Scan for the cell matching the given text and deliver its (x, y) coordinate at center. 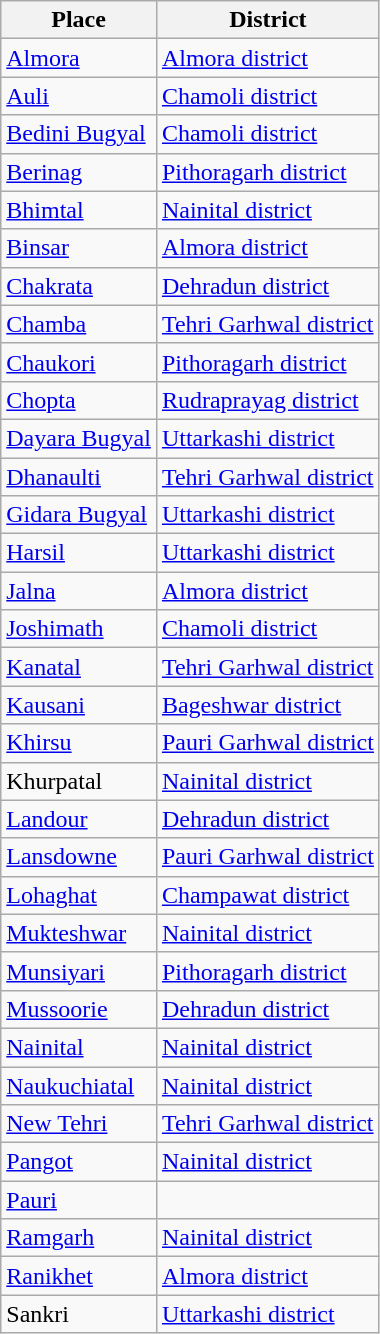
Khurpatal (79, 781)
Chamba (79, 324)
Landour (79, 819)
Bedini Bugyal (79, 134)
Dhanaulti (79, 477)
Chopta (79, 400)
Lansdowne (79, 857)
Berinag (79, 172)
Gidara Bugyal (79, 515)
Rudraprayag district (268, 400)
Mukteshwar (79, 933)
Almora (79, 58)
Auli (79, 96)
Munsiyari (79, 971)
Chakrata (79, 286)
Khirsu (79, 743)
Place (79, 20)
Sankri (79, 1314)
Harsil (79, 553)
Kausani (79, 705)
Lohaghat (79, 895)
Pangot (79, 1162)
Dayara Bugyal (79, 438)
Ranikhet (79, 1276)
Pauri (79, 1200)
Nainital (79, 1047)
District (268, 20)
Champawat district (268, 895)
Bhimtal (79, 210)
Naukuchiatal (79, 1085)
Chaukori (79, 362)
Bageshwar district (268, 705)
Joshimath (79, 629)
Jalna (79, 591)
Kanatal (79, 667)
Ramgarh (79, 1238)
Binsar (79, 248)
New Tehri (79, 1124)
Mussoorie (79, 1009)
